Identify which cell holds the provided text, then report its [X, Y] central coordinate. 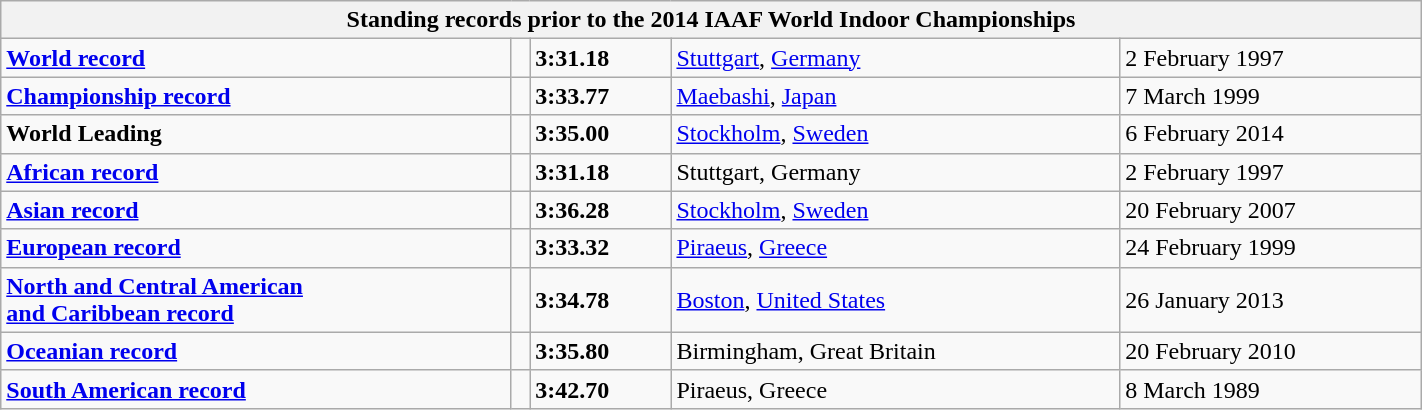
Standing records prior to the 2014 IAAF World Indoor Championships [711, 20]
3:35.80 [600, 351]
Championship record [256, 96]
African record [256, 172]
8 March 1989 [1271, 389]
20 February 2010 [1271, 351]
Maebashi, Japan [896, 96]
7 March 1999 [1271, 96]
World record [256, 58]
3:34.78 [600, 300]
6 February 2014 [1271, 134]
Oceanian record [256, 351]
3:42.70 [600, 389]
Boston, United States [896, 300]
3:33.77 [600, 96]
3:36.28 [600, 210]
26 January 2013 [1271, 300]
North and Central American and Caribbean record [256, 300]
European record [256, 248]
Birmingham, Great Britain [896, 351]
3:33.32 [600, 248]
World Leading [256, 134]
3:35.00 [600, 134]
South American record [256, 389]
20 February 2007 [1271, 210]
24 February 1999 [1271, 248]
Asian record [256, 210]
